Identify which cell holds the provided text, then report its [X, Y] central coordinate. 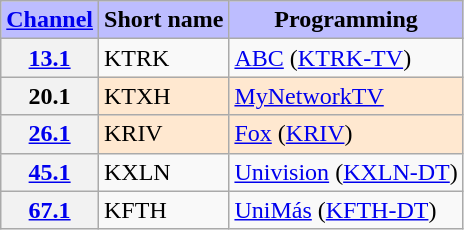
Short name [164, 20]
Channel [50, 20]
Fox (KRIV) [346, 134]
KTRK [164, 58]
KFTH [164, 210]
45.1 [50, 172]
KTXH [164, 96]
UniMás (KFTH-DT) [346, 210]
Univision (KXLN-DT) [346, 172]
Programming [346, 20]
13.1 [50, 58]
26.1 [50, 134]
67.1 [50, 210]
20.1 [50, 96]
MyNetworkTV [346, 96]
KXLN [164, 172]
ABC (KTRK-TV) [346, 58]
KRIV [164, 134]
